Output the [x, y] coordinate of the center of the cell containing the given text.  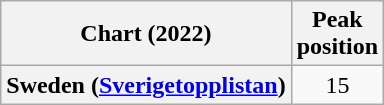
Peakposition [337, 34]
Chart (2022) [146, 34]
Sweden (Sverigetopplistan) [146, 85]
15 [337, 85]
